Pinpoint the cell where the given text exists, returning its [X, Y] midpoint coordinate. 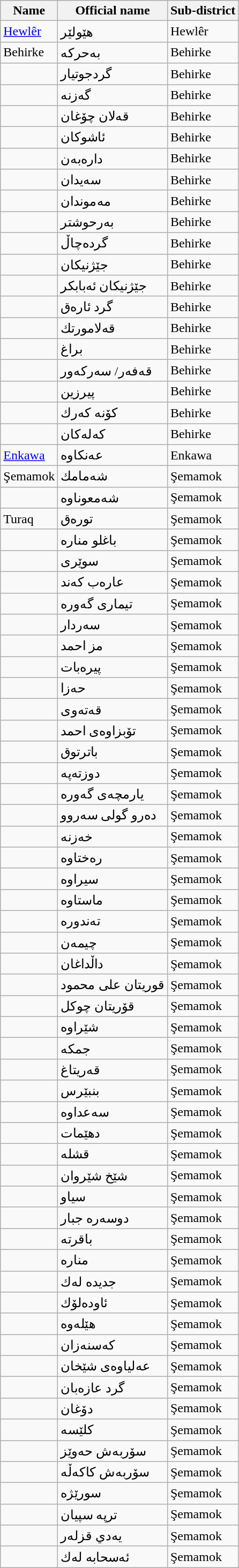
هێله‌وه‌ [113, 1324]
شێراوه‌ [113, 1027]
يه‌دي قزله‌ر [113, 1536]
ره‌ختاوه‌ [113, 858]
گردجوتيار [113, 74]
چيمه‌ن [113, 943]
جێژنيكان [113, 265]
ته‌ندوره‌ [113, 921]
پيره‌بات [113, 667]
سيراوه‌ [113, 879]
بنبێرس [113, 1091]
قه‌لامورتك [113, 328]
ترپه‌ سپيان [113, 1514]
جێژنيكان ئه‌بابكر [113, 286]
ئه‌سحابه‌ له‌ك [113, 1557]
شه‌مامك [113, 477]
قشله‌ [113, 1155]
Name [29, 11]
توره‌ق [113, 519]
خه‌زنه‌ [113, 836]
Sub-district [203, 11]
دوسه‌ره‌ جبار [113, 1218]
گرد عازه‌بان [113, 1388]
سه‌يدان [113, 180]
ده‌رو گولى سه‌روو [113, 816]
شه‌معوناوه‌ [113, 497]
يارمچه‌ى گه‌وره‌ [113, 794]
تۆبزاوه‌ى احمد [113, 730]
عه‌لياوه‌ى شێخان [113, 1366]
گرده‌چاڵ [113, 243]
شێخ شێروان [113, 1175]
حه‌زا [113, 688]
ئاوده‌لۆك [113, 1303]
جمكه‌ [113, 1049]
قوريتان على محمود [113, 985]
سوێرى [113, 561]
گه‌زنه‌ [113, 95]
باغلو مناره‌ [113, 540]
قه‌لان چۆغان [113, 116]
كۆنه‌ كه‌رك [113, 413]
ئاشوكان [113, 138]
عه‌نكاوه‌ [113, 455]
سورێژه‌ [113, 1494]
به‌حركه‌ [113, 52]
گرد ئاره‌ق [113, 307]
داڵداغان [113, 964]
سه‌ردار [113, 625]
دوزته‌په‌ [113, 773]
هێولێر [113, 32]
مه‌موندان [113, 201]
قه‌ته‌وى [113, 710]
دهێمات [113, 1133]
جديده‌ له‌ك [113, 1281]
مناره‌ [113, 1260]
باترتوق [113, 752]
سۆربه‌ش كاكه‌ڵه‌ [113, 1472]
Turaq [29, 519]
Official name [113, 11]
باقرته‌ [113, 1239]
ماستاوه‌ [113, 900]
داره‌به‌ن [113, 159]
پيرزين [113, 391]
كه‌له‌كان [113, 434]
كلێسه‌ [113, 1430]
به‌رحوشتر [113, 222]
قه‌ريتاغ [113, 1069]
سه‌عداوه‌ [113, 1112]
سياو [113, 1197]
دۆغان [113, 1408]
تيمارى گه‌وره‌ [113, 604]
كه‌سنه‌زان [113, 1345]
قه‌فه‌ر/ سه‌ركه‌ور [113, 371]
قۆريتان چوكل [113, 1006]
براغ [113, 349]
مز احمد [113, 646]
عاره‌ب كه‌ند [113, 582]
سۆربه‌ش حه‌وێز [113, 1451]
